Capture the cell that displays the provided text and extract its (X, Y) central coordinate. 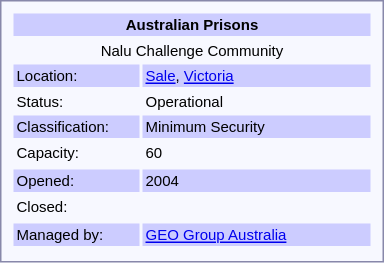
Status: (77, 101)
Capacity: (77, 152)
Opened: (77, 181)
GEO Group Australia (256, 235)
Location: (77, 75)
Minimum Security (256, 127)
Closed: (77, 206)
2004 (256, 181)
Managed by: (77, 235)
Nalu Challenge Community (192, 50)
Australian Prisons (192, 25)
Operational (256, 101)
60 (256, 152)
Classification: (77, 127)
Sale, Victoria (256, 75)
